Scan for the cell matching the given text and deliver its (X, Y) coordinate at center. 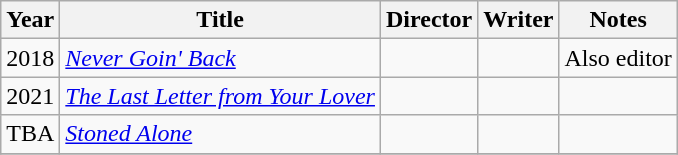
Year (30, 20)
Director (428, 20)
Never Goin' Back (220, 58)
Writer (518, 20)
TBA (30, 134)
The Last Letter from Your Lover (220, 96)
Also editor (618, 58)
2018 (30, 58)
Notes (618, 20)
2021 (30, 96)
Stoned Alone (220, 134)
Title (220, 20)
